Determine the [X, Y] coordinate at the center of the cell enclosing the given text.  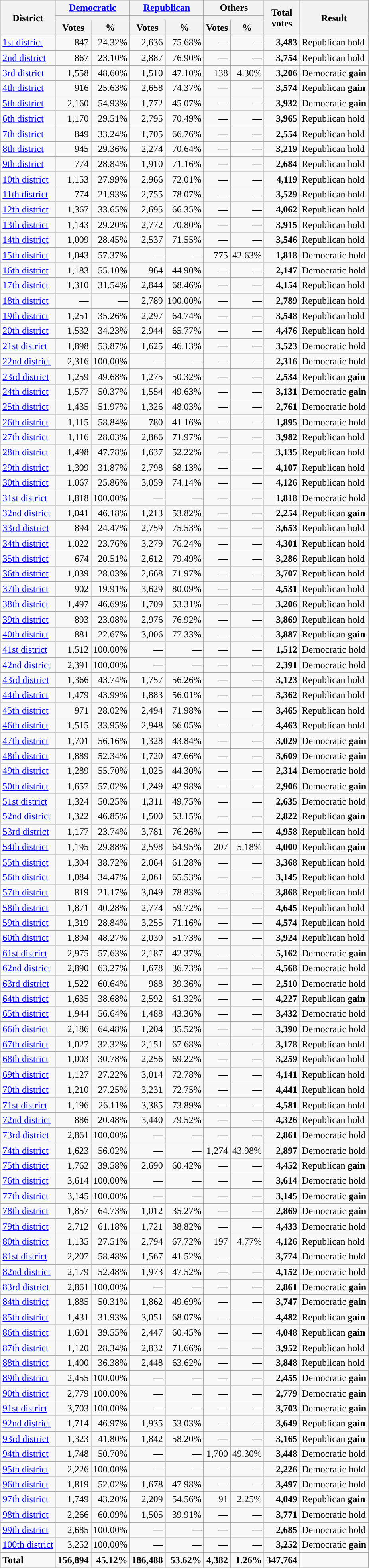
2,774 [147, 908]
4,463 [282, 726]
59.72% [184, 908]
64.48% [110, 1029]
207 [217, 847]
1,637 [147, 452]
70th district [28, 1090]
775 [217, 255]
78.83% [184, 892]
77.33% [184, 634]
27.22% [110, 1074]
1,819 [73, 1484]
74th district [28, 1150]
1,249 [147, 786]
59th district [28, 923]
65th district [28, 1014]
60.64% [110, 984]
73.89% [184, 1105]
44.30% [184, 771]
District [28, 18]
3,231 [147, 1090]
78th district [28, 1211]
74.14% [184, 483]
41.16% [184, 422]
33.24% [110, 134]
2,897 [282, 1150]
61st district [28, 953]
1,498 [73, 452]
1,623 [73, 1150]
1,400 [73, 1363]
67th district [28, 1044]
46th district [28, 726]
4.30% [247, 73]
1,259 [73, 376]
82nd district [28, 1272]
53.31% [184, 604]
44.90% [184, 270]
1,204 [147, 1029]
4,581 [282, 1105]
49.68% [110, 376]
72.78% [184, 1074]
63.27% [110, 968]
33.95% [110, 726]
3,051 [147, 1317]
4,441 [282, 1090]
1,326 [147, 407]
4,301 [282, 543]
77th district [28, 1196]
1,120 [73, 1348]
22.67% [110, 634]
2,832 [147, 1348]
1,195 [73, 847]
2,869 [282, 1211]
2,822 [282, 816]
23rd district [28, 376]
156,894 [73, 1560]
1,367 [73, 210]
45.07% [184, 103]
2,030 [147, 938]
36.73% [184, 968]
1,304 [73, 862]
Democratic [92, 8]
75.68% [184, 43]
3,014 [147, 1074]
56th district [28, 877]
24.47% [110, 528]
35.26% [110, 316]
27.51% [110, 1241]
674 [73, 559]
1,871 [73, 908]
1,554 [147, 392]
49th district [28, 771]
84th district [28, 1302]
1,515 [73, 726]
68.13% [184, 468]
28.34% [110, 1348]
1,009 [73, 240]
42.37% [184, 953]
70.64% [184, 149]
49.69% [184, 1302]
3,747 [282, 1302]
3,465 [282, 710]
964 [147, 270]
2,510 [282, 984]
47.78% [110, 452]
49.75% [184, 801]
64th district [28, 999]
1,749 [73, 1499]
10th district [28, 179]
Others [234, 8]
3,982 [282, 437]
1,143 [73, 225]
2,592 [147, 999]
22nd district [28, 361]
61.18% [110, 1226]
97th district [28, 1499]
819 [73, 892]
3,771 [282, 1515]
47.52% [184, 1272]
57.02% [110, 786]
37th district [28, 589]
3,869 [282, 619]
2,207 [73, 1257]
30.78% [110, 1059]
3,952 [282, 1348]
1,894 [73, 938]
3,523 [282, 346]
12th district [28, 210]
75.53% [184, 528]
1,170 [73, 118]
54th district [28, 847]
1,895 [282, 422]
30th district [28, 483]
48.03% [184, 407]
2,761 [282, 407]
3,529 [282, 195]
1,522 [73, 984]
1,183 [73, 270]
71.98% [184, 710]
1,510 [147, 73]
51.73% [184, 938]
67.68% [184, 1044]
39.91% [184, 1515]
3,629 [147, 589]
2,794 [147, 1241]
79.49% [184, 559]
31.54% [110, 285]
3,006 [147, 634]
71st district [28, 1105]
42.63% [247, 255]
3,059 [147, 483]
3,848 [282, 1363]
1,039 [73, 574]
31.87% [110, 468]
1,323 [73, 1439]
4,000 [282, 847]
1,025 [147, 771]
52nd district [28, 816]
1,748 [73, 1454]
76.90% [184, 58]
32nd district [28, 513]
1,567 [147, 1257]
66.05% [184, 726]
2,966 [147, 179]
2,712 [73, 1226]
1,842 [147, 1439]
1,601 [73, 1332]
3,178 [282, 1044]
98th district [28, 1515]
42nd district [28, 665]
53.82% [184, 513]
43.20% [110, 1499]
2,554 [282, 134]
45th district [28, 710]
3,653 [282, 528]
3,483 [282, 43]
2,494 [147, 710]
24th district [28, 392]
2.25% [247, 1499]
52.22% [184, 452]
Republican [167, 8]
2,890 [73, 968]
53.87% [110, 346]
971 [73, 710]
20.51% [110, 559]
81st district [28, 1257]
99th district [28, 1530]
2,447 [147, 1332]
39.58% [110, 1166]
3,432 [282, 1014]
1,275 [147, 376]
4,062 [282, 210]
2,147 [282, 270]
3,924 [282, 938]
3,219 [282, 149]
76th district [28, 1181]
54.56% [184, 1499]
79.52% [184, 1120]
347,764 [282, 1560]
1,885 [73, 1302]
80.09% [184, 589]
35th district [28, 559]
68.07% [184, 1317]
1,700 [217, 1454]
48.60% [110, 73]
9th district [28, 164]
41st district [28, 649]
24.32% [110, 43]
2,668 [147, 574]
32.32% [110, 1044]
894 [73, 528]
25th district [28, 407]
42.98% [184, 786]
33.65% [110, 210]
72.01% [184, 179]
1,577 [73, 392]
1,857 [73, 1211]
60.42% [184, 1166]
3,385 [147, 1105]
76.26% [184, 832]
1,366 [73, 680]
63.62% [184, 1363]
23.76% [110, 543]
2,684 [282, 164]
1,012 [147, 1211]
57th district [28, 892]
64.95% [184, 847]
3,932 [282, 103]
29.51% [110, 118]
3,368 [282, 862]
780 [147, 422]
68.46% [184, 285]
94th district [28, 1454]
36.38% [110, 1363]
3,135 [282, 452]
69th district [28, 1074]
4,326 [282, 1120]
47.10% [184, 73]
2,274 [147, 149]
197 [217, 1241]
2,151 [147, 1044]
2,179 [73, 1272]
1,116 [73, 437]
55th district [28, 862]
1,289 [73, 771]
3,649 [282, 1424]
4,433 [282, 1226]
2,755 [147, 195]
31st district [28, 498]
60th district [28, 938]
19.91% [110, 589]
93rd district [28, 1439]
61.28% [184, 862]
69.22% [184, 1059]
3,546 [282, 240]
83rd district [28, 1287]
1,153 [73, 179]
64.73% [110, 1211]
3,868 [282, 892]
1,022 [73, 543]
1,657 [73, 786]
4,227 [282, 999]
29.20% [110, 225]
1,497 [73, 604]
2,256 [147, 1059]
3,259 [282, 1059]
2,598 [147, 847]
3,707 [282, 574]
1,488 [147, 1014]
3,049 [147, 892]
58.84% [110, 422]
86th district [28, 1332]
66.76% [184, 134]
35.27% [184, 1211]
1,435 [73, 407]
1,041 [73, 513]
60.45% [184, 1332]
52.48% [110, 1272]
2,061 [147, 877]
902 [73, 589]
40th district [28, 634]
2,314 [282, 771]
39.55% [110, 1332]
50.25% [110, 801]
74.37% [184, 88]
72.75% [184, 1090]
1,757 [147, 680]
91 [217, 1499]
61.32% [184, 999]
16th district [28, 270]
33rd district [28, 528]
35.52% [184, 1029]
95th district [28, 1469]
50.31% [110, 1302]
90th district [28, 1393]
1,558 [73, 73]
51.97% [110, 407]
8th district [28, 149]
39th district [28, 619]
7th district [28, 134]
2,975 [73, 953]
68th district [28, 1059]
34.23% [110, 331]
2,759 [147, 528]
2,887 [147, 58]
38.68% [110, 999]
79th district [28, 1226]
893 [73, 619]
2,798 [147, 468]
92nd district [28, 1424]
14th district [28, 240]
867 [73, 58]
3,440 [147, 1120]
47.98% [184, 1484]
70.80% [184, 225]
3,915 [282, 225]
65.77% [184, 331]
63rd district [28, 984]
1,431 [73, 1317]
2,254 [282, 513]
1,324 [73, 801]
2,636 [147, 43]
70.49% [184, 118]
1,714 [73, 1424]
47th district [28, 741]
53rd district [28, 832]
1,310 [73, 285]
3,609 [282, 756]
4,452 [282, 1166]
27.99% [110, 179]
4,049 [282, 1499]
886 [73, 1120]
2,948 [147, 726]
945 [73, 149]
46.13% [184, 346]
1,177 [73, 832]
1,910 [147, 164]
3,165 [282, 1439]
50th district [28, 786]
847 [73, 43]
58th district [28, 908]
3,390 [282, 1029]
2,064 [147, 862]
916 [73, 88]
1,505 [147, 1515]
4,531 [282, 589]
2nd district [28, 58]
18th district [28, 301]
28.02% [110, 710]
67.72% [184, 1241]
53.62% [184, 1560]
38.72% [110, 862]
17th district [28, 285]
27th district [28, 437]
Result [334, 18]
1,067 [73, 483]
66.35% [184, 210]
1,500 [147, 816]
4,574 [282, 923]
87th district [28, 1348]
20th district [28, 331]
1,213 [147, 513]
64.74% [184, 316]
47.66% [184, 756]
40.28% [110, 908]
49.63% [184, 392]
43.36% [184, 1014]
138 [217, 73]
26.11% [110, 1105]
1,479 [73, 695]
15th district [28, 255]
66th district [28, 1029]
2,160 [73, 103]
1,944 [73, 1014]
25.63% [110, 88]
56.64% [110, 1014]
1,898 [73, 346]
988 [147, 984]
1,701 [73, 741]
1st district [28, 43]
1,003 [73, 1059]
48th district [28, 756]
1,709 [147, 604]
186,488 [147, 1560]
43.84% [184, 741]
85th district [28, 1317]
2,772 [147, 225]
4,152 [282, 1272]
4.77% [247, 1241]
46.85% [110, 816]
50.32% [184, 376]
2,944 [147, 331]
1,274 [217, 1150]
2,695 [147, 210]
23.10% [110, 58]
4,048 [282, 1332]
41.52% [184, 1257]
75th district [28, 1166]
36th district [28, 574]
13th district [28, 225]
2,866 [147, 437]
57.37% [110, 255]
3,131 [282, 392]
1,862 [147, 1302]
1,772 [147, 103]
29th district [28, 468]
1,625 [147, 346]
73rd district [28, 1135]
38th district [28, 604]
71.55% [184, 240]
60.09% [110, 1515]
49.30% [247, 1454]
55.10% [110, 270]
43rd district [28, 680]
5th district [28, 103]
65.53% [184, 877]
2,690 [147, 1166]
91st district [28, 1409]
100th district [28, 1545]
2,209 [147, 1499]
76.92% [184, 619]
3,255 [147, 923]
50.70% [110, 1454]
2,266 [73, 1515]
28.45% [110, 240]
25.86% [110, 483]
2,187 [147, 953]
23.08% [110, 619]
1,935 [147, 1424]
54.93% [110, 103]
71.66% [184, 1348]
4,107 [282, 468]
27.25% [110, 1090]
1,027 [73, 1044]
56.26% [184, 680]
Totalvotes [282, 18]
3,029 [282, 741]
Total [28, 1560]
3,548 [282, 316]
1,319 [73, 923]
46.69% [110, 604]
1,043 [73, 255]
20.48% [110, 1120]
29.36% [110, 149]
3,965 [282, 118]
1,762 [73, 1166]
4,645 [282, 908]
53.15% [184, 816]
3rd district [28, 73]
1,973 [147, 1272]
43.99% [110, 695]
3,362 [282, 695]
1,251 [73, 316]
39.36% [184, 984]
881 [73, 634]
96th district [28, 1484]
62nd district [28, 968]
2,906 [282, 786]
4,141 [282, 1074]
78.07% [184, 195]
56.16% [110, 741]
38.82% [184, 1226]
4,382 [217, 1560]
23.74% [110, 832]
4,476 [282, 331]
72nd district [28, 1120]
58.48% [110, 1257]
1,532 [73, 331]
3,574 [282, 88]
58.20% [184, 1439]
5.18% [247, 847]
1.26% [247, 1560]
1,135 [73, 1241]
3,774 [282, 1257]
4,154 [282, 285]
3,279 [147, 543]
3,887 [282, 634]
76.24% [184, 543]
4,958 [282, 832]
4th district [28, 88]
21.93% [110, 195]
1,721 [147, 1226]
1,196 [73, 1105]
4,119 [282, 179]
41.80% [110, 1439]
11th district [28, 195]
3,286 [282, 559]
55.70% [110, 771]
2,976 [147, 619]
56.02% [110, 1150]
43.98% [247, 1150]
1,322 [73, 816]
2,534 [282, 376]
45.12% [110, 1560]
34th district [28, 543]
3,754 [282, 58]
1,309 [73, 468]
31.93% [110, 1317]
53.03% [184, 1424]
50.37% [110, 392]
1,635 [73, 999]
2,186 [73, 1029]
19th district [28, 316]
2,658 [147, 88]
3,781 [147, 832]
51st district [28, 801]
2,448 [147, 1363]
2,297 [147, 316]
1,210 [73, 1090]
43.74% [110, 680]
52.02% [110, 1484]
2,795 [147, 118]
44th district [28, 695]
29.88% [110, 847]
52.34% [110, 756]
6th district [28, 118]
5,162 [282, 953]
1,084 [73, 877]
1,328 [147, 741]
1,883 [147, 695]
2,612 [147, 559]
3,497 [282, 1484]
1,115 [73, 422]
46.18% [110, 513]
89th district [28, 1378]
849 [73, 134]
57.63% [110, 953]
21.17% [110, 892]
1,705 [147, 134]
28th district [28, 452]
26th district [28, 422]
80th district [28, 1241]
46.97% [110, 1424]
2,844 [147, 285]
34.47% [110, 877]
2,635 [282, 801]
4,568 [282, 968]
48.27% [110, 938]
2,537 [147, 240]
21st district [28, 346]
1,889 [73, 756]
4,482 [282, 1317]
3,123 [282, 680]
3,448 [282, 1454]
88th district [28, 1363]
1,720 [147, 756]
56.01% [184, 695]
1,311 [147, 801]
1,127 [73, 1074]
